Extract the [x, y] coordinate from the center of the cell holding the provided text.  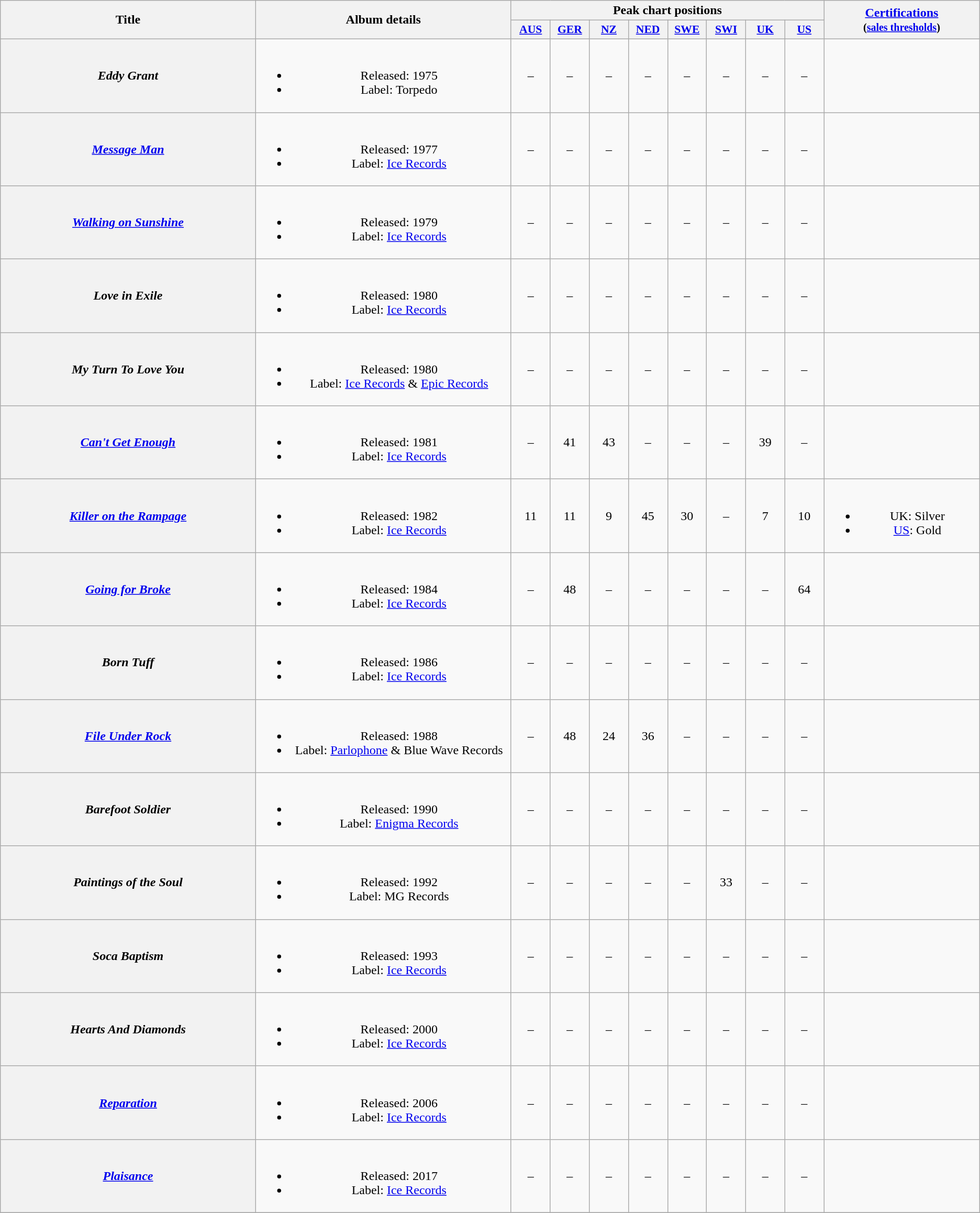
Eddy Grant [128, 75]
Title [128, 20]
36 [648, 736]
Going for Broke [128, 589]
Released: 1993Label: Ice Records [383, 956]
GER [570, 30]
Released: 1980Label: Ice Records & Epic Records [383, 369]
Paintings of the Soul [128, 883]
Message Man [128, 149]
30 [687, 516]
My Turn To Love You [128, 369]
41 [570, 443]
Released: 1979Label: Ice Records [383, 223]
US [804, 30]
UK [765, 30]
43 [609, 443]
UK: SilverUS: Gold [902, 516]
Released: 1992Label: MG Records [383, 883]
Love in Exile [128, 296]
Barefoot Soldier [128, 809]
Released: 1984Label: Ice Records [383, 589]
File Under Rock [128, 736]
Released: 2000Label: Ice Records [383, 1029]
Released: 1986Label: Ice Records [383, 663]
45 [648, 516]
Soca Baptism [128, 956]
24 [609, 736]
64 [804, 589]
9 [609, 516]
Reparation [128, 1102]
Released: 1975Label: Torpedo [383, 75]
Can't Get Enough [128, 443]
Hearts And Diamonds [128, 1029]
Walking on Sunshine [128, 223]
Killer on the Rampage [128, 516]
Released: 1981Label: Ice Records [383, 443]
SWE [687, 30]
NZ [609, 30]
NED [648, 30]
Peak chart positions [667, 10]
Certifications(sales thresholds) [902, 20]
SWI [727, 30]
Released: 1980Label: Ice Records [383, 296]
33 [727, 883]
39 [765, 443]
Born Tuff [128, 663]
AUS [531, 30]
7 [765, 516]
Released: 2017Label: Ice Records [383, 1176]
Released: 1982Label: Ice Records [383, 516]
Released: 1977Label: Ice Records [383, 149]
Released: 1988Label: Parlophone & Blue Wave Records [383, 736]
Plaisance [128, 1176]
10 [804, 516]
Released: 2006Label: Ice Records [383, 1102]
Album details [383, 20]
Released: 1990Label: Enigma Records [383, 809]
